From the cell containing the given text, extract its center point as (x, y) coordinate. 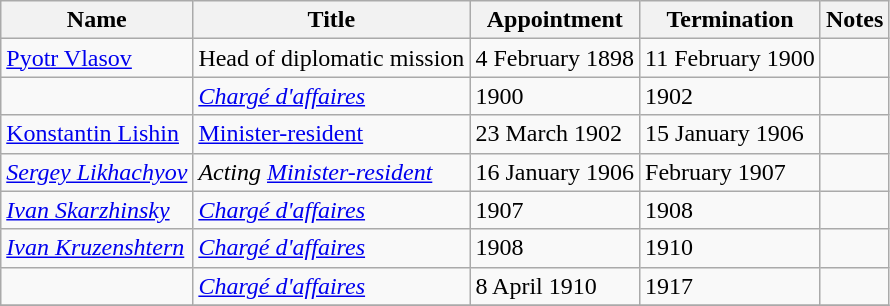
Name (97, 20)
Termination (730, 20)
Notes (854, 20)
1907 (555, 210)
Minister-resident (332, 134)
Sergey Likhachyov (97, 172)
Title (332, 20)
Ivan Kruzenshtern (97, 248)
4 February 1898 (555, 58)
1917 (730, 286)
23 March 1902 (555, 134)
Konstantin Lishin (97, 134)
Ivan Skarzhinsky (97, 210)
11 February 1900 (730, 58)
1900 (555, 96)
Pyotr Vlasov (97, 58)
8 April 1910 (555, 286)
Appointment (555, 20)
15 January 1906 (730, 134)
1910 (730, 248)
1902 (730, 96)
Head of diplomatic mission (332, 58)
16 January 1906 (555, 172)
February 1907 (730, 172)
Acting Minister-resident (332, 172)
